Pinpoint the cell where the given text exists, returning its [X, Y] midpoint coordinate. 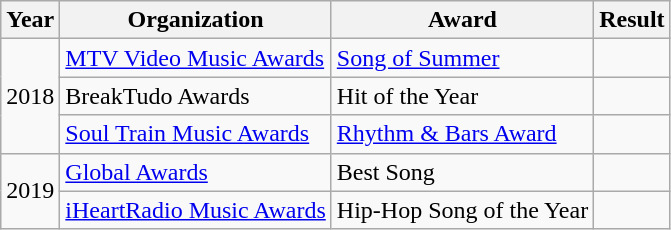
Hit of the Year [462, 96]
Soul Train Music Awards [196, 134]
2019 [30, 191]
Song of Summer [462, 58]
Hip-Hop Song of the Year [462, 210]
Best Song [462, 172]
Organization [196, 20]
BreakTudo Awards [196, 96]
Result [632, 20]
Award [462, 20]
iHeartRadio Music Awards [196, 210]
Year [30, 20]
Global Awards [196, 172]
MTV Video Music Awards [196, 58]
Rhythm & Bars Award [462, 134]
2018 [30, 96]
